Provide the (X, Y) coordinate of the cell's center where the given text is located.  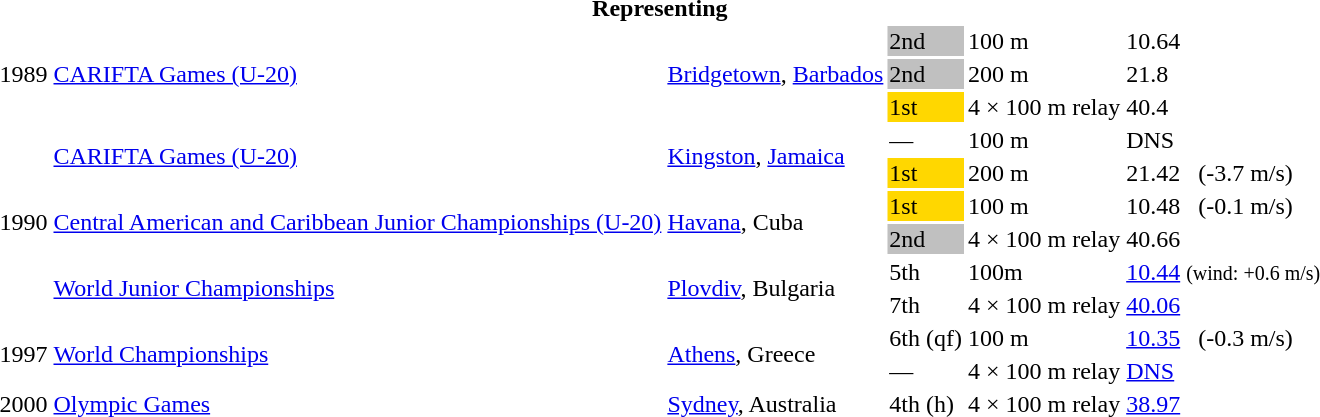
Bridgetown, Barbados (776, 74)
World Championships (358, 354)
Athens, Greece (776, 354)
Plovdiv, Bulgaria (776, 288)
World Junior Championships (358, 288)
100m (1044, 272)
Havana, Cuba (776, 222)
Central American and Caribbean Junior Championships (U-20) (358, 222)
Kingston, Jamaica (776, 156)
5th (926, 272)
7th (926, 305)
6th (qf) (926, 338)
